Identify which cell holds the provided text, then report its [x, y] central coordinate. 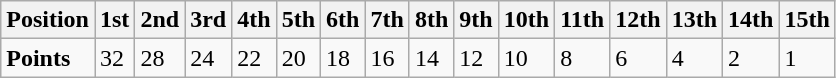
24 [208, 58]
10 [526, 58]
6 [638, 58]
28 [160, 58]
Position [48, 20]
14th [751, 20]
9th [476, 20]
1st [114, 20]
1 [807, 58]
13th [694, 20]
22 [254, 58]
4th [254, 20]
32 [114, 58]
11th [582, 20]
8th [431, 20]
15th [807, 20]
12 [476, 58]
16 [387, 58]
4 [694, 58]
7th [387, 20]
2 [751, 58]
10th [526, 20]
18 [343, 58]
14 [431, 58]
12th [638, 20]
3rd [208, 20]
Points [48, 58]
5th [298, 20]
8 [582, 58]
20 [298, 58]
6th [343, 20]
2nd [160, 20]
